Detect which cell encompasses the target text, then output its (X, Y) center coordinate. 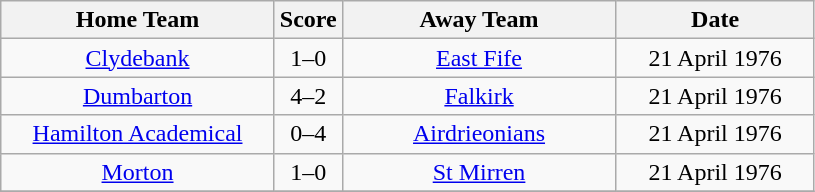
East Fife (479, 58)
Morton (138, 172)
4–2 (308, 96)
Dumbarton (138, 96)
Falkirk (479, 96)
Clydebank (138, 58)
Score (308, 20)
Airdrieonians (479, 134)
Date (716, 20)
Home Team (138, 20)
Away Team (479, 20)
St Mirren (479, 172)
0–4 (308, 134)
Hamilton Academical (138, 134)
